Capture the cell that displays the provided text and extract its (x, y) central coordinate. 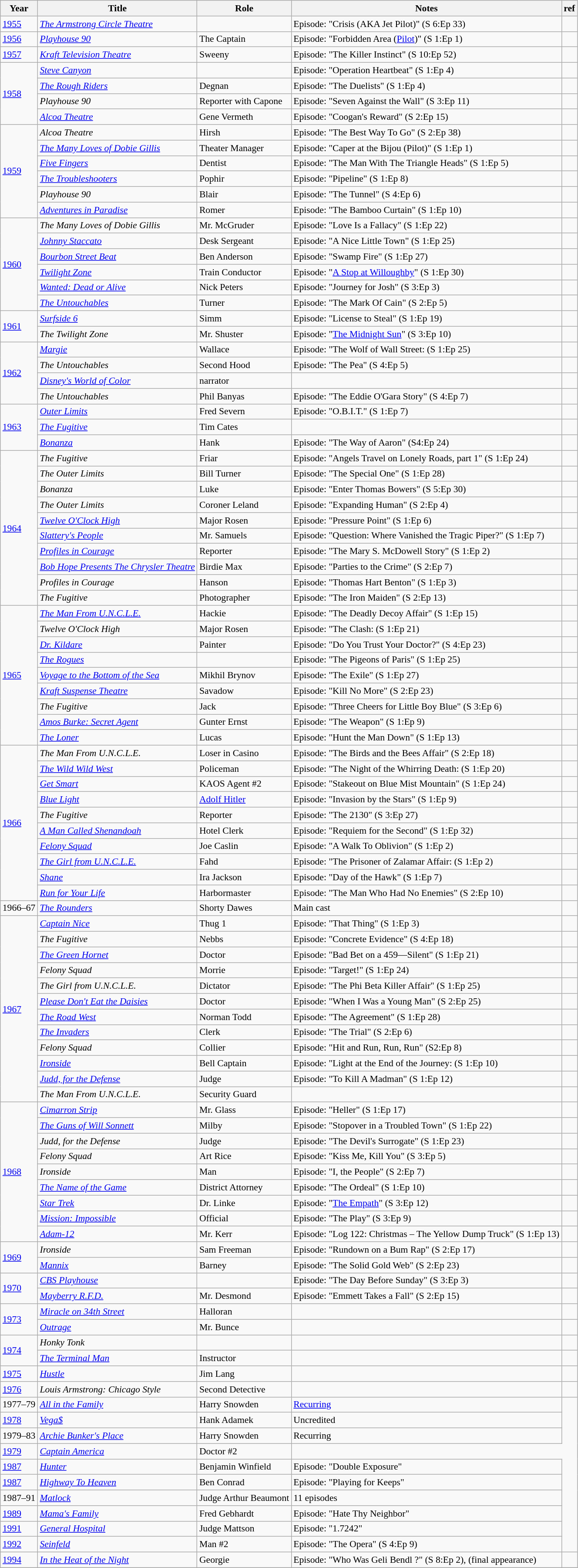
The Loner (117, 738)
Episode: "The Agreement" (S 1:Ep 28) (427, 1017)
General Hospital (117, 1529)
Loser in Casino (244, 753)
All in the Family (117, 1405)
Voyage to the Bottom of the Sea (117, 676)
Episode: "Swamp Fire" (S 1:Ep 27) (427, 257)
Louis Armstrong: Chicago Style (117, 1389)
1989 (19, 1514)
Episode: "The Way of Aaron" (S4:Ep 24) (427, 443)
Bob Hope Presents The Chrysler Theatre (117, 567)
Episode: "Pressure Point" (S 1:Ep 6) (427, 520)
Dentist (244, 163)
Hanson (244, 582)
Episode: "The Man Who Had No Enemies" (S 2:Ep 10) (427, 893)
Blue Light (117, 800)
Mayberry R.F.D. (117, 1296)
Episode: "When I Was a Young Man" (S 2:Ep 25) (427, 1001)
Fred Gebhardt (244, 1514)
Phil Banyas (244, 396)
Man #2 (244, 1544)
Wanted: Dead or Alive (117, 287)
Birdie Max (244, 567)
ref (569, 8)
The Captain (244, 39)
Tim Cates (244, 427)
Episode: "The Day Before Sunday" (S 3:Ep 3) (427, 1281)
Role (244, 8)
Thug 1 (244, 924)
Morrie (244, 970)
Episode: "The Empath" (S 3:Ep 12) (427, 1203)
1959 (19, 171)
Halloran (244, 1312)
Twilight Zone (117, 272)
The Road West (117, 1017)
Judge Mattson (244, 1529)
Cimarron Strip (117, 1110)
Mr. Samuels (244, 536)
Mr. McGruder (244, 226)
1970 (19, 1288)
Second Hood (244, 365)
Coroner Leland (244, 505)
Bill Turner (244, 474)
Gene Vermeth (244, 117)
Episode: "Stakeout on Blue Mist Mountain" (S 1:Ep 24) (427, 784)
Hunter (117, 1467)
The Terminal Man (117, 1358)
Steve Canyon (117, 71)
Kraft Suspense Theatre (117, 691)
Outer Limits (117, 412)
Episode: "Rundown on a Bum Rap" (S 2:Ep 17) (427, 1250)
The Rounders (117, 908)
Episode: "The Night of the Whirring Death: (S 1:Ep 20) (427, 769)
Episode: "The Trial" (S 2:Ep 6) (427, 1032)
Episode: "Invasion by the Stars" (S 1:Ep 9) (427, 800)
Ira Jackson (244, 877)
The Guns of Will Sonnett (117, 1125)
District Attorney (244, 1188)
Security Guard (244, 1095)
Episode: "The Birds and the Bees Affair" (S 2:Ep 18) (427, 753)
Surfside 6 (117, 319)
Hustle (117, 1374)
Second Detective (244, 1389)
Episode: "Hit and Run, Run, Run" (S2:Ep 8) (427, 1048)
Theater Manager (244, 148)
In the Heat of the Night (117, 1560)
Official (244, 1219)
1965 (19, 676)
Episode: "Heller" (S 1:Ep 17) (427, 1110)
Episode: "Crisis (AKA Jet Pilot)" (S 6:Ep 33) (427, 24)
Episode: "I, the People" (S 2:Ep 7) (427, 1172)
Art Rice (244, 1156)
Please Don't Eat the Daisies (117, 1001)
Episode: "Coogan's Reward" (S 2:Ep 15) (427, 117)
Year (19, 8)
Episode: "Double Exposure" (427, 1467)
Amos Burke: Secret Agent (117, 722)
Episode: "The Pigeons of Paris" (S 1:Ep 25) (427, 660)
The Green Hornet (117, 955)
Episode: "That Thing" (S 1:Ep 3) (427, 924)
Shane (117, 877)
The Rough Riders (117, 86)
Mr. Bunce (244, 1327)
Collier (244, 1048)
Episode: "The Clash: (S 1:Ep 21) (427, 629)
1973 (19, 1320)
Episode: "Operation Heartbeat" (S 1:Ep 4) (427, 71)
Episode: "The Play" (S 3:Ep 9) (427, 1219)
Episode: "The Exile" (S 1:Ep 27) (427, 676)
Episode: "Light at the End of the Journey: (S 1:Ep 10) (427, 1064)
Shorty Dawes (244, 908)
Episode: "A Walk To Oblivion" (S 1:Ep 2) (427, 846)
1957 (19, 55)
Ben Anderson (244, 257)
Savadow (244, 691)
Norman Todd (244, 1017)
Episode: "The Wolf of Wall Street: (S 1:Ep 25) (427, 350)
1963 (19, 427)
Policeman (244, 769)
Harbormaster (244, 893)
Captain America (117, 1451)
Disney's World of Color (117, 381)
1979 (19, 1451)
Honky Tonk (117, 1343)
Luke (244, 490)
1967 (19, 1009)
Episode: "Thomas Hart Benton" (S 1:Ep 3) (427, 582)
Milby (244, 1125)
Fred Severn (244, 412)
Benjamin Winfield (244, 1467)
The Rogues (117, 660)
Get Smart (117, 784)
The Invaders (117, 1032)
Matlock (117, 1498)
Episode: "Log 122: Christmas – The Yellow Dump Truck" (S 1:Ep 13) (427, 1234)
Captain Nice (117, 924)
Dr. Kildare (117, 645)
Episode: "Journey for Josh" (S 3:Ep 3) (427, 287)
1975 (19, 1374)
Episode: "Kill No More" (S 2:Ep 23) (427, 691)
Episode: "A Stop at Willoughby" (S 1:Ep 30) (427, 272)
Episode: "Hunt the Man Down" (S 1:Ep 13) (427, 738)
Episode: "The Weapon" (S 1:Ep 9) (427, 722)
Episode: "To Kill A Madman" (S 1:Ep 12) (427, 1079)
Episode: "Expanding Human" (S 2:Ep 4) (427, 505)
Bell Captain (244, 1064)
The Wild Wild West (117, 769)
Episode: "The Devil's Surrogate" (S 1:Ep 23) (427, 1141)
Margie (117, 350)
Desk Sergeant (244, 241)
Episode: "The Best Way To Go" (S 2:Ep 38) (427, 132)
Episode: "Seven Against the Wall" (S 3:Ep 11) (427, 101)
1966–67 (19, 908)
Man (244, 1172)
Episode: "The Iron Maiden" (S 2:Ep 13) (427, 598)
Episode: "Target!" (S 1:Ep 24) (427, 970)
1991 (19, 1529)
Lucas (244, 738)
1974 (19, 1350)
The Name of the Game (117, 1188)
narrator (244, 381)
Romer (244, 210)
1964 (19, 528)
Episode: "1.7242" (427, 1529)
Episode: "The Pea" (S 4:Ep 5) (427, 365)
Episode: "Angels Travel on Lonely Roads, part 1" (S 1:Ep 24) (427, 458)
Doctor #2 (244, 1451)
1979–83 (19, 1436)
Episode: "Concrete Evidence" (S 4:Ep 18) (427, 939)
Instructor (244, 1358)
Episode: "Hate Thy Neighbor" (427, 1514)
Episode: "Three Cheers for Little Boy Blue" (S 3:Ep 6) (427, 706)
Friar (244, 458)
Episode: "Parties to the Crime" (S 2:Ep 7) (427, 567)
1962 (19, 373)
Episode: "The Mary S. McDowell Story" (S 1:Ep 2) (427, 551)
Clerk (244, 1032)
1955 (19, 24)
1956 (19, 39)
Dictator (244, 986)
Hirsh (244, 132)
Episode: "Pipeline" (S 1:Ep 8) (427, 179)
Hotel Clerk (244, 831)
Main cast (427, 908)
Notes (427, 8)
Train Conductor (244, 272)
Ben Conrad (244, 1483)
Dr. Linke (244, 1203)
Painter (244, 645)
1976 (19, 1389)
Episode: "The Special One" (S 1:Ep 28) (427, 474)
Judge Arthur Beaumont (244, 1498)
Episode: "The Midnight Sun" (S 3:Ep 10) (427, 334)
Hackie (244, 614)
Jim Lang (244, 1374)
Episode: "The Ordeal" (S 1:Ep 10) (427, 1188)
Episode: "The Opera" (S 4:Ep 9) (427, 1544)
Mannix (117, 1265)
Episode: "The Mark Of Cain" (S 2:Ep 5) (427, 303)
Wallace (244, 350)
KAOS Agent #2 (244, 784)
Simm (244, 319)
Five Fingers (117, 163)
The Troubleshooters (117, 179)
Highway To Heaven (117, 1483)
Mama's Family (117, 1514)
The Twilight Zone (117, 334)
Episode: "A Nice Little Town" (S 1:Ep 25) (427, 241)
Mr. Glass (244, 1110)
Episode: "Day of the Hawk" (S 1:Ep 7) (427, 877)
Joe Caslin (244, 846)
Photographer (244, 598)
Episode: "Who Was Geli Bendl ?" (S 8:Ep 2), (final appearance) (427, 1560)
11 episodes (427, 1498)
Mission: Impossible (117, 1219)
Adolf Hitler (244, 800)
Episode: "The Bamboo Curtain" (S 1:Ep 10) (427, 210)
Episode: "Stopover in a Troubled Town" (S 1:Ep 22) (427, 1125)
Episode: "The Solid Gold Web" (S 2:Ep 23) (427, 1265)
1992 (19, 1544)
Episode: "The Prisoner of Zalamar Affair: (S 1:Ep 2) (427, 862)
Episode: "Question: Where Vanished the Tragic Piper?" (S 1:Ep 7) (427, 536)
A Man Called Shenandoah (117, 831)
Pophir (244, 179)
Hank (244, 443)
Episode: "Emmett Takes a Fall" (S 2:Ep 15) (427, 1296)
Episode: "The 2130" (S 3:Ep 27) (427, 815)
Fahd (244, 862)
Seinfeld (117, 1544)
Episode: "Requiem for the Second" (S 1:Ep 32) (427, 831)
Reporter with Capone (244, 101)
Kraft Television Theatre (117, 55)
1958 (19, 94)
Turner (244, 303)
1966 (19, 823)
Episode: "Enter Thomas Bowers" (S 5:Ep 30) (427, 490)
Jack (244, 706)
Sweeny (244, 55)
Nick Peters (244, 287)
Uncredited (427, 1420)
CBS Playhouse (117, 1281)
1968 (19, 1173)
Run for Your Life (117, 893)
1961 (19, 327)
Adam-12 (117, 1234)
Nebbs (244, 939)
Episode: "Do You Trust Your Doctor?" (S 4:Ep 23) (427, 645)
Blair (244, 195)
Vega$ (117, 1420)
Mr. Shuster (244, 334)
Episode: "The Duelists" (S 1:Ep 4) (427, 86)
Episode: "The Deadly Decoy Affair" (S 1:Ep 15) (427, 614)
Episode: "The Tunnel" (S 4:Ep 6) (427, 195)
1994 (19, 1560)
Mikhil Brynov (244, 676)
Adventures in Paradise (117, 210)
1969 (19, 1257)
Episode: "Playing for Keeps" (427, 1483)
Episode: "License to Steal" (S 1:Ep 19) (427, 319)
Mr. Desmond (244, 1296)
Archie Bunker's Place (117, 1436)
Slattery's People (117, 536)
Georgie (244, 1560)
Degnan (244, 86)
The Armstrong Circle Theatre (117, 24)
Bourbon Street Beat (117, 257)
Episode: "Love Is a Fallacy" (S 1:Ep 22) (427, 226)
Episode: "The Eddie O'Gara Story" (S 4:Ep 7) (427, 396)
Gunter Ernst (244, 722)
Mr. Kerr (244, 1234)
1978 (19, 1420)
1960 (19, 264)
1977–79 (19, 1405)
Episode: "Kiss Me, Kill You" (S 3:Ep 5) (427, 1156)
Star Trek (117, 1203)
Hank Adamek (244, 1420)
Barney (244, 1265)
Episode: "The Killer Instinct" (S 10:Ep 52) (427, 55)
Episode: "Bad Bet on a 459—Silent" (S 1:Ep 21) (427, 955)
Episode: "Caper at the Bijou (Pilot)" (S 1:Ep 1) (427, 148)
Miracle on 34th Street (117, 1312)
Episode: "The Phi Beta Killer Affair" (S 1:Ep 25) (427, 986)
Johnny Staccato (117, 241)
Episode: "O.B.I.T." (S 1:Ep 7) (427, 412)
Title (117, 8)
Episode: "The Man With The Triangle Heads" (S 1:Ep 5) (427, 163)
Sam Freeman (244, 1250)
Outrage (117, 1327)
Episode: "Forbidden Area (Pilot)" (S 1:Ep 1) (427, 39)
1987–91 (19, 1498)
